Detect which cell encompasses the target text, then output its (x, y) center coordinate. 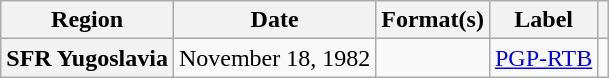
Format(s) (433, 20)
SFR Yugoslavia (88, 58)
Region (88, 20)
Date (274, 20)
Label (543, 20)
PGP-RTB (543, 58)
November 18, 1982 (274, 58)
